Provide the [x, y] coordinate of the cell's center where the given text is located.  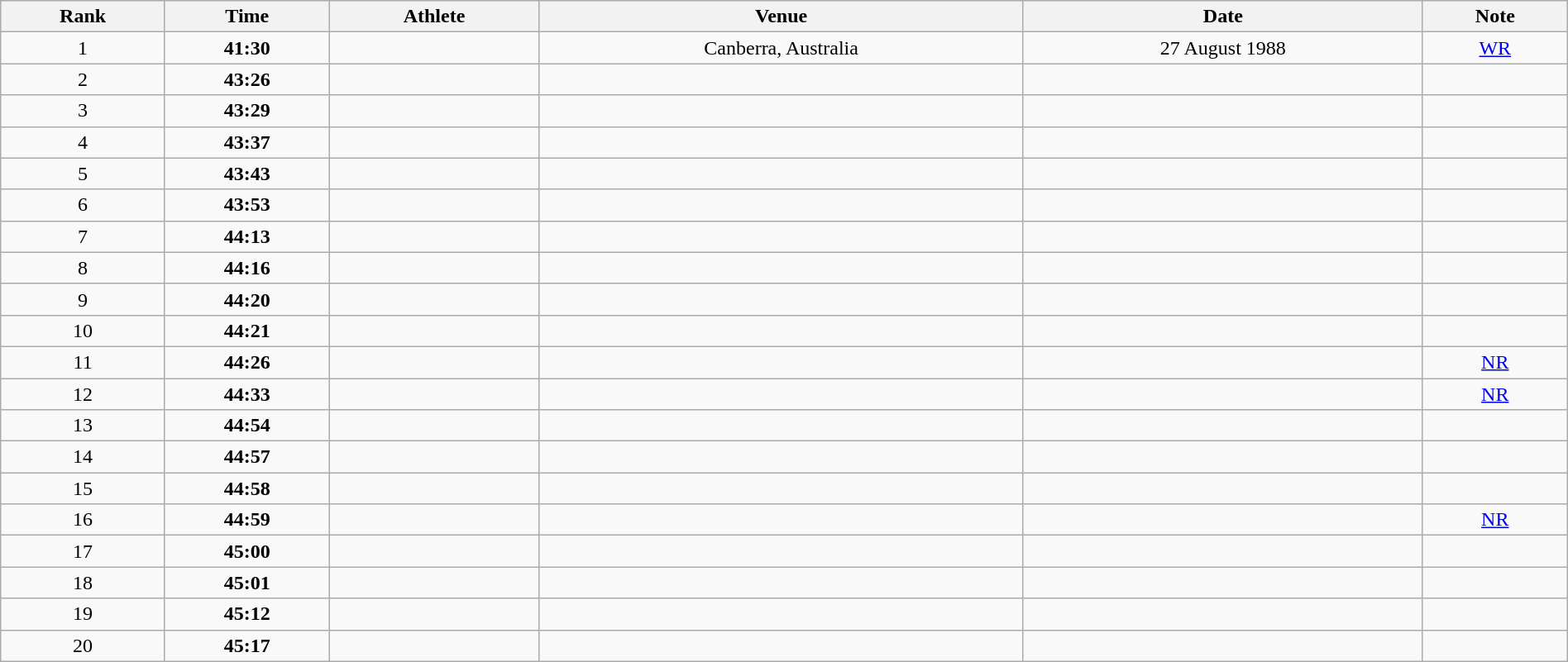
43:53 [246, 205]
45:12 [246, 614]
3 [83, 111]
Rank [83, 17]
44:21 [246, 331]
44:20 [246, 299]
8 [83, 268]
1 [83, 48]
Note [1495, 17]
45:17 [246, 645]
44:54 [246, 426]
44:16 [246, 268]
45:00 [246, 551]
44:13 [246, 236]
43:29 [246, 111]
17 [83, 551]
44:57 [246, 457]
15 [83, 488]
16 [83, 520]
27 August 1988 [1222, 48]
9 [83, 299]
43:26 [246, 79]
13 [83, 426]
43:43 [246, 174]
WR [1495, 48]
44:59 [246, 520]
44:58 [246, 488]
14 [83, 457]
Time [246, 17]
18 [83, 583]
Canberra, Australia [781, 48]
2 [83, 79]
19 [83, 614]
6 [83, 205]
11 [83, 362]
Venue [781, 17]
7 [83, 236]
44:26 [246, 362]
Athlete [434, 17]
44:33 [246, 394]
5 [83, 174]
10 [83, 331]
45:01 [246, 583]
41:30 [246, 48]
4 [83, 142]
20 [83, 645]
12 [83, 394]
43:37 [246, 142]
Date [1222, 17]
